Return (x, y) of the center of cell containing provided text 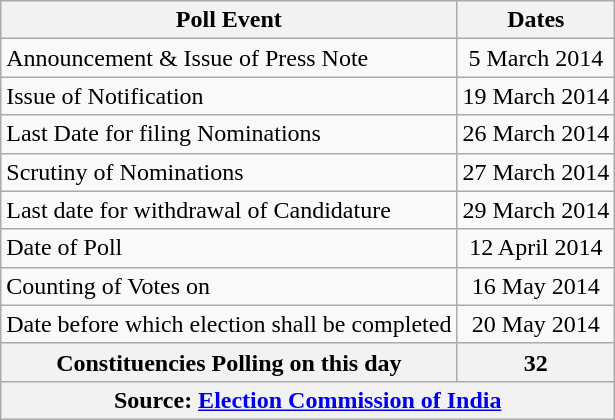
5 March 2014 (536, 58)
Constituencies Polling on this day (229, 362)
29 March 2014 (536, 210)
32 (536, 362)
Last Date for filing Nominations (229, 134)
Poll Event (229, 20)
20 May 2014 (536, 324)
12 April 2014 (536, 248)
27 March 2014 (536, 172)
Counting of Votes on (229, 286)
Dates (536, 20)
19 March 2014 (536, 96)
Source: Election Commission of India (308, 400)
Issue of Notification (229, 96)
Date before which election shall be completed (229, 324)
Date of Poll (229, 248)
Announcement & Issue of Press Note (229, 58)
16 May 2014 (536, 286)
Last date for withdrawal of Candidature (229, 210)
26 March 2014 (536, 134)
Scrutiny of Nominations (229, 172)
